From the cell containing the given text, extract its center point as [X, Y] coordinate. 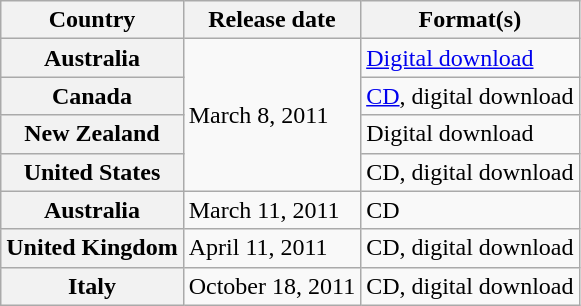
United States [92, 172]
New Zealand [92, 134]
Format(s) [470, 20]
March 11, 2011 [272, 210]
CD [470, 210]
Release date [272, 20]
March 8, 2011 [272, 115]
Canada [92, 96]
October 18, 2011 [272, 286]
Italy [92, 286]
April 11, 2011 [272, 248]
Country [92, 20]
United Kingdom [92, 248]
